Identify which cell holds the provided text, then report its (x, y) central coordinate. 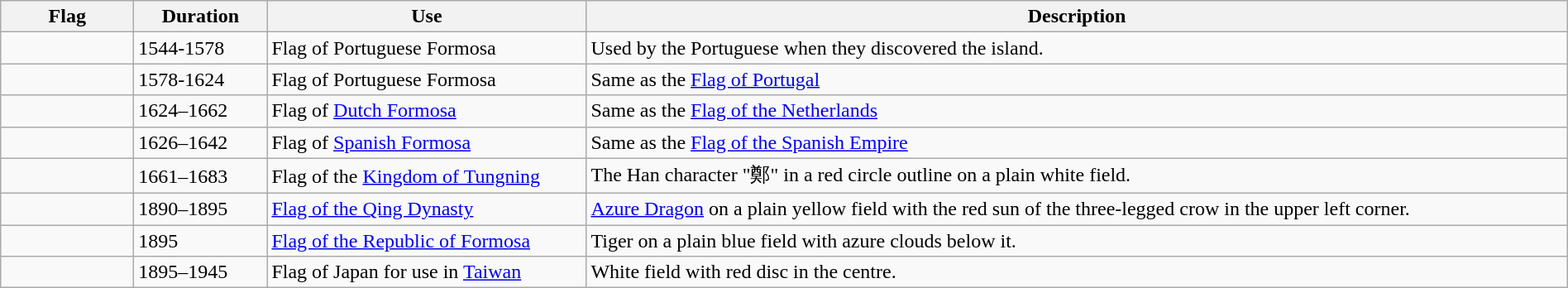
Flag of the Qing Dynasty (427, 209)
Flag (68, 17)
Duration (200, 17)
1626–1642 (200, 142)
Flag of Dutch Formosa (427, 111)
1895 (200, 241)
Azure Dragon on a plain yellow field with the red sun of the three-legged crow in the upper left corner. (1077, 209)
1895–1945 (200, 272)
1890–1895 (200, 209)
Same as the Flag of the Netherlands (1077, 111)
White field with red disc in the centre. (1077, 272)
The Han character "鄭" in a red circle outline on a plain white field. (1077, 175)
Used by the Portuguese when they discovered the island. (1077, 48)
Flag of Japan for use in Taiwan (427, 272)
Description (1077, 17)
Same as the Flag of Portugal (1077, 79)
1544-1578 (200, 48)
Tiger on a plain blue field with azure clouds below it. (1077, 241)
Flag of the Republic of Formosa (427, 241)
1661–1683 (200, 175)
Use (427, 17)
1578-1624 (200, 79)
Flag of the Kingdom of Tungning (427, 175)
1624–1662 (200, 111)
Flag of Spanish Formosa (427, 142)
Same as the Flag of the Spanish Empire (1077, 142)
